Identify which cell holds the provided text, then report its (x, y) central coordinate. 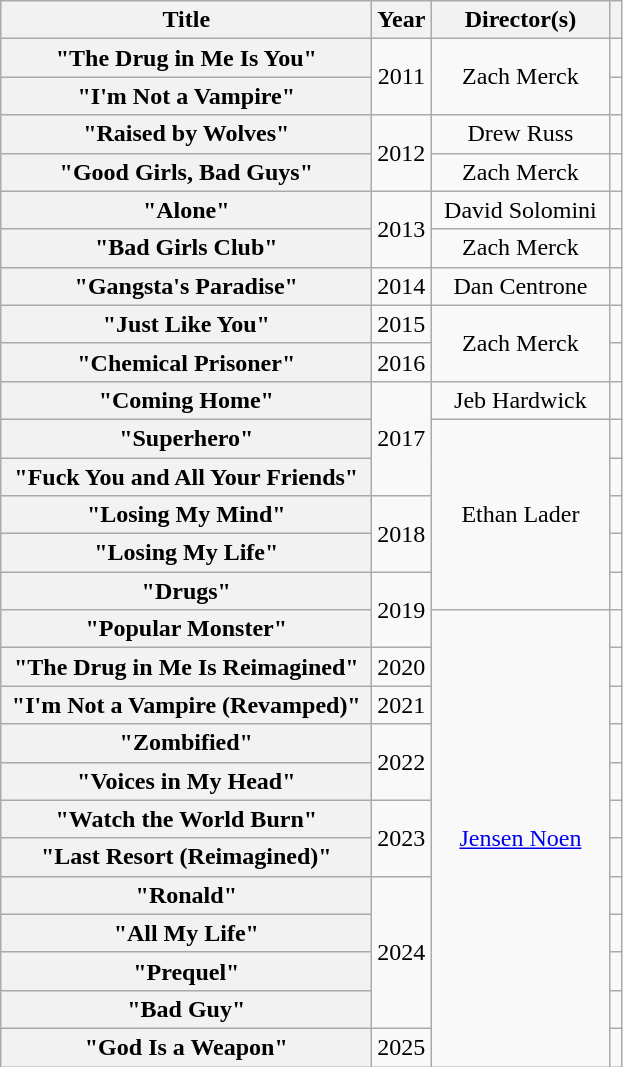
2016 (402, 362)
"Alone" (186, 210)
"Good Girls, Bad Guys" (186, 172)
"Watch the World Burn" (186, 819)
"Popular Monster" (186, 629)
"Fuck You and All Your Friends" (186, 477)
"Raised by Wolves" (186, 134)
"Ronald" (186, 895)
Jeb Hardwick (520, 400)
"Bad Girls Club" (186, 248)
Title (186, 20)
2025 (402, 1047)
"Bad Guy" (186, 1009)
2021 (402, 705)
"God Is a Weapon" (186, 1047)
2015 (402, 324)
Director(s) (520, 20)
"Zombified" (186, 743)
"Prequel" (186, 971)
David Solomini (520, 210)
"I'm Not a Vampire (Revamped)" (186, 705)
2019 (402, 610)
2020 (402, 667)
"Superhero" (186, 438)
2012 (402, 153)
Year (402, 20)
Drew Russ (520, 134)
2014 (402, 286)
2023 (402, 838)
2013 (402, 229)
"Voices in My Head" (186, 781)
"Losing My Life" (186, 553)
"Gangsta's Paradise" (186, 286)
"Chemical Prisoner" (186, 362)
"I'm Not a Vampire" (186, 96)
2011 (402, 77)
"The Drug in Me Is You" (186, 58)
2022 (402, 762)
2018 (402, 534)
"Just Like You" (186, 324)
Jensen Noen (520, 838)
"All My Life" (186, 933)
"Drugs" (186, 591)
"The Drug in Me Is Reimagined" (186, 667)
2024 (402, 952)
Ethan Lader (520, 514)
"Coming Home" (186, 400)
2017 (402, 438)
Dan Centrone (520, 286)
"Losing My Mind" (186, 515)
"Last Resort (Reimagined)" (186, 857)
